Output the (X, Y) coordinate of the center of the cell containing the given text.  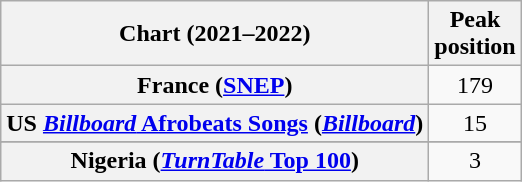
3 (475, 161)
Peakposition (475, 34)
France (SNEP) (215, 85)
15 (475, 123)
US Billboard Afrobeats Songs (Billboard) (215, 123)
179 (475, 85)
Chart (2021–2022) (215, 34)
Nigeria (TurnTable Top 100) (215, 161)
